Locate the cell with the specified text and output its (X, Y) center coordinate. 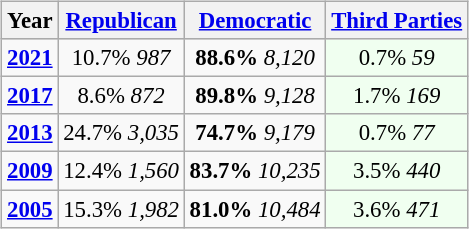
12.4% 1,560 (121, 171)
0.7% 77 (397, 133)
Democratic (255, 21)
Year (30, 21)
24.7% 3,035 (121, 133)
2017 (30, 96)
81.0% 10,484 (255, 209)
74.7% 9,179 (255, 133)
83.7% 10,235 (255, 171)
89.8% 9,128 (255, 96)
2021 (30, 58)
88.6% 8,120 (255, 58)
8.6% 872 (121, 96)
Third Parties (397, 21)
3.5% 440 (397, 171)
0.7% 59 (397, 58)
3.6% 471 (397, 209)
10.7% 987 (121, 58)
Republican (121, 21)
2009 (30, 171)
1.7% 169 (397, 96)
2005 (30, 209)
2013 (30, 133)
15.3% 1,982 (121, 209)
